Find where the given text appears and provide that cell's center as [X, Y] coordinate. 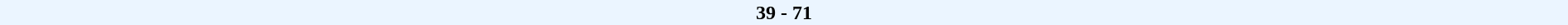
39 - 71 [784, 12]
